Return [X, Y] of the center of cell containing provided text 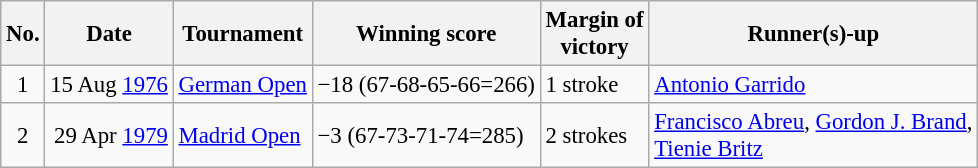
Margin ofvictory [594, 34]
No. [23, 34]
Tournament [242, 34]
Date [109, 34]
German Open [242, 85]
Madrid Open [242, 136]
−18 (67-68-65-66=266) [426, 85]
2 [23, 136]
−3 (67-73-71-74=285) [426, 136]
1 stroke [594, 85]
1 [23, 85]
Francisco Abreu, Gordon J. Brand, Tienie Britz [814, 136]
Winning score [426, 34]
15 Aug 1976 [109, 85]
Antonio Garrido [814, 85]
Runner(s)-up [814, 34]
2 strokes [594, 136]
29 Apr 1979 [109, 136]
